Pinpoint the cell where the given text exists, returning its [X, Y] midpoint coordinate. 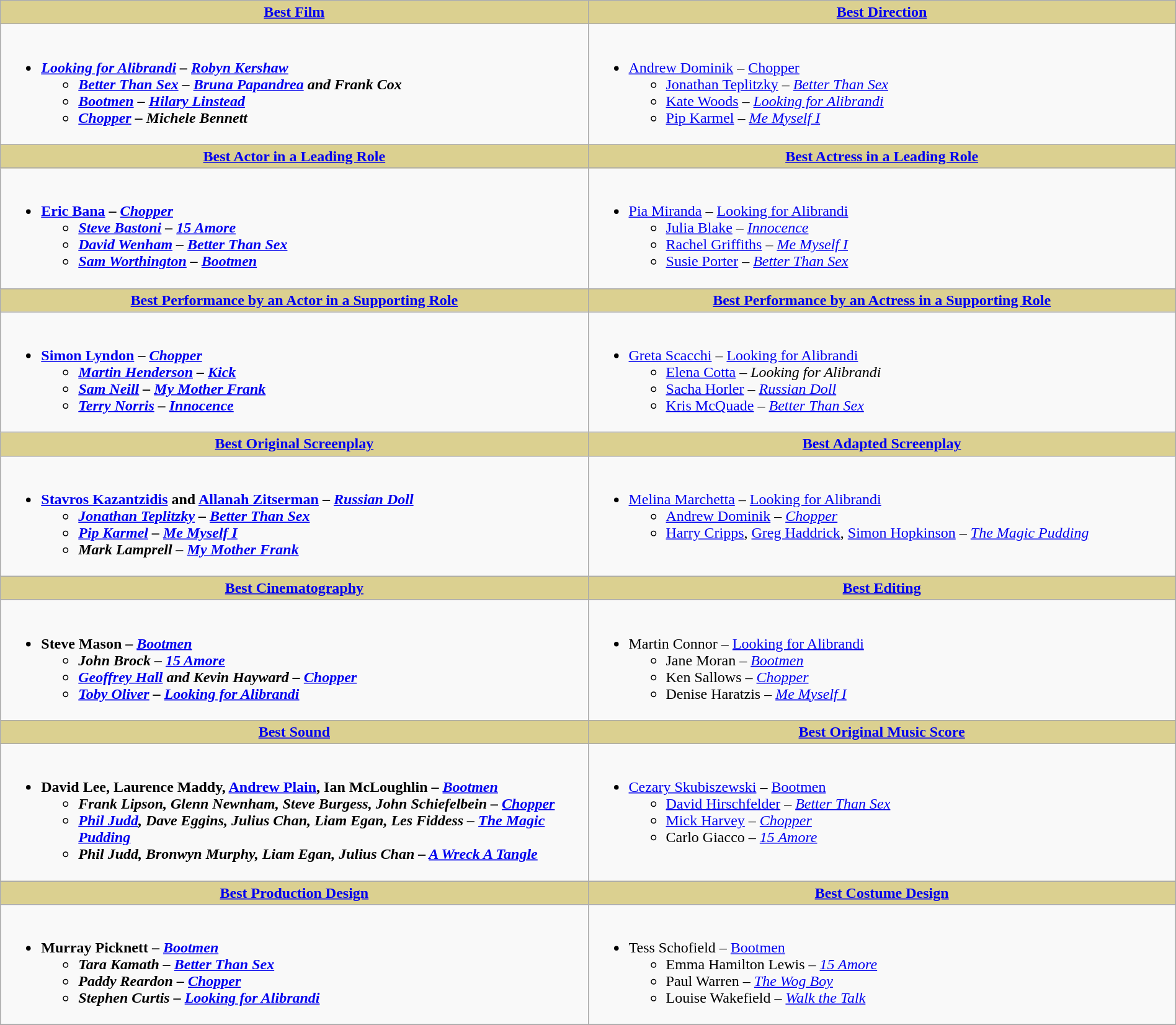
Best Performance by an Actress in a Supporting Role [882, 300]
Best Production Design [294, 892]
Cezary Skubiszewski – BootmenDavid Hirschfelder – Better Than SexMick Harvey – ChopperCarlo Giacco – 15 Amore [882, 812]
Melina Marchetta – Looking for AlibrandiAndrew Dominik – ChopperHarry Cripps, Greg Haddrick, Simon Hopkinson – The Magic Pudding [882, 516]
Greta Scacchi – Looking for AlibrandiElena Cotta – Looking for AlibrandiSacha Horler – Russian DollKris McQuade – Better Than Sex [882, 372]
Best Direction [882, 12]
Eric Bana – ChopperSteve Bastoni – 15 AmoreDavid Wenham – Better Than SexSam Worthington – Bootmen [294, 228]
Best Film [294, 12]
Best Sound [294, 732]
Stavros Kazantzidis and Allanah Zitserman – Russian DollJonathan Teplitzky – Better Than SexPip Karmel – Me Myself IMark Lamprell – My Mother Frank [294, 516]
Best Adapted Screenplay [882, 444]
Best Original Screenplay [294, 444]
Best Cinematography [294, 588]
Martin Connor – Looking for AlibrandiJane Moran – BootmenKen Sallows – ChopperDenise Haratzis – Me Myself I [882, 660]
Best Costume Design [882, 892]
Steve Mason – BootmenJohn Brock – 15 AmoreGeoffrey Hall and Kevin Hayward – ChopperToby Oliver – Looking for Alibrandi [294, 660]
Best Actor in a Leading Role [294, 156]
Looking for Alibrandi – Robyn KershawBetter Than Sex – Bruna Papandrea and Frank CoxBootmen – Hilary LinsteadChopper – Michele Bennett [294, 84]
Murray Picknett – BootmenTara Kamath – Better Than SexPaddy Reardon – ChopperStephen Curtis – Looking for Alibrandi [294, 965]
Best Actress in a Leading Role [882, 156]
Pia Miranda – Looking for AlibrandiJulia Blake – InnocenceRachel Griffiths – Me Myself ISusie Porter – Better Than Sex [882, 228]
Andrew Dominik – ChopperJonathan Teplitzky – Better Than SexKate Woods – Looking for AlibrandiPip Karmel – Me Myself I [882, 84]
Best Original Music Score [882, 732]
Best Performance by an Actor in a Supporting Role [294, 300]
Best Editing [882, 588]
Simon Lyndon – ChopperMartin Henderson – KickSam Neill – My Mother FrankTerry Norris – Innocence [294, 372]
Tess Schofield – BootmenEmma Hamilton Lewis – 15 AmorePaul Warren – The Wog BoyLouise Wakefield – Walk the Talk [882, 965]
